Locate the cell with the specified text and output its (X, Y) center coordinate. 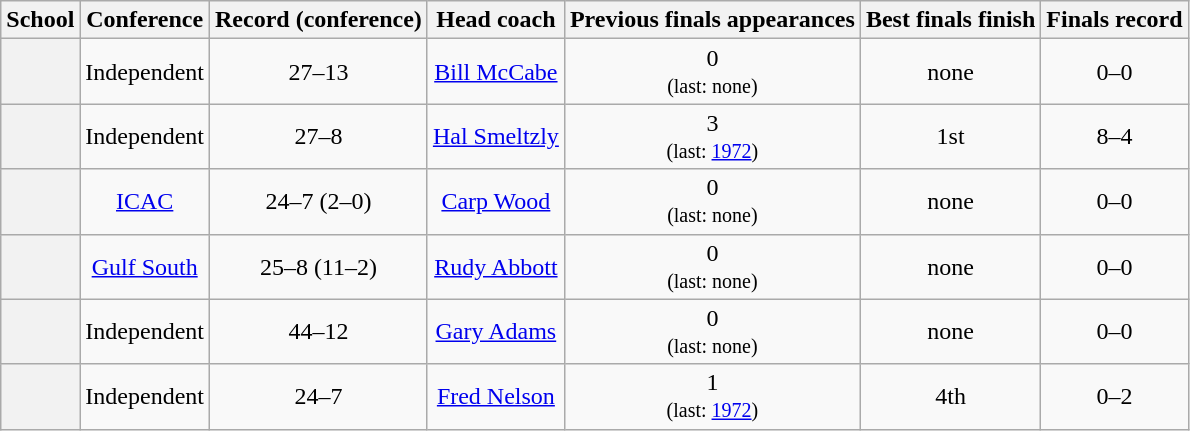
Bill McCabe (496, 72)
Gary Adams (496, 332)
Previous finals appearances (712, 20)
Fred Nelson (496, 396)
Record (conference) (319, 20)
School (40, 20)
8–4 (1114, 136)
Conference (145, 20)
27–13 (319, 72)
1(last: 1972) (712, 396)
24–7 (2–0) (319, 202)
Best finals finish (950, 20)
Head coach (496, 20)
1st (950, 136)
Carp Wood (496, 202)
24–7 (319, 396)
3(last: 1972) (712, 136)
ICAC (145, 202)
Finals record (1114, 20)
44–12 (319, 332)
Hal Smeltzly (496, 136)
Rudy Abbott (496, 266)
4th (950, 396)
25–8 (11–2) (319, 266)
Gulf South (145, 266)
0–2 (1114, 396)
27–8 (319, 136)
